Search for the cell housing the specified text and yield its [X, Y] center coordinate. 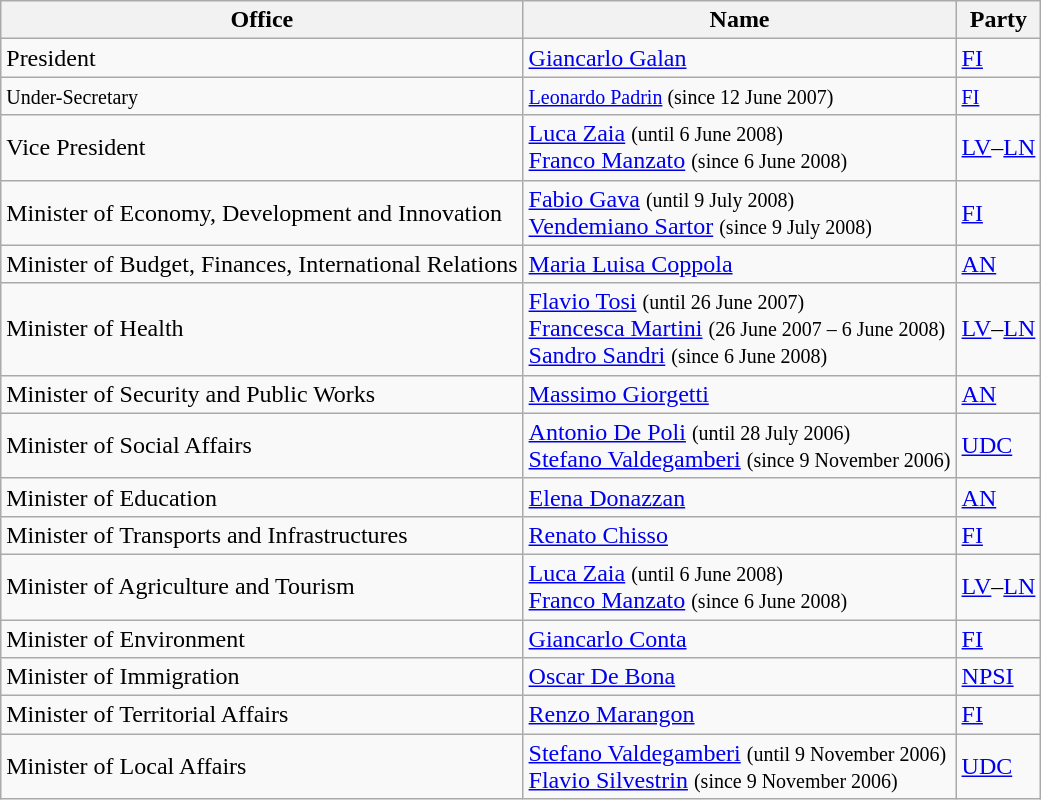
Minister of Social Affairs [262, 446]
Giancarlo Conta [740, 639]
Office [262, 20]
Minister of Local Affairs [262, 766]
Party [998, 20]
Minister of Economy, Development and Innovation [262, 212]
Minister of Education [262, 497]
Massimo Giorgetti [740, 394]
Antonio De Poli (until 28 July 2006)Stefano Valdegamberi (since 9 November 2006) [740, 446]
Minister of Budget, Finances, International Relations [262, 264]
Under-Secretary [262, 96]
Maria Luisa Coppola [740, 264]
Minister of Territorial Affairs [262, 715]
Renzo Marangon [740, 715]
Vice President [262, 148]
Elena Donazzan [740, 497]
NPSI [998, 677]
Fabio Gava (until 9 July 2008)Vendemiano Sartor (since 9 July 2008) [740, 212]
Name [740, 20]
Minister of Environment [262, 639]
Oscar De Bona [740, 677]
Minister of Agriculture and Tourism [262, 586]
Minister of Immigration [262, 677]
Minister of Security and Public Works [262, 394]
Flavio Tosi (until 26 June 2007)Francesca Martini (26 June 2007 – 6 June 2008)Sandro Sandri (since 6 June 2008) [740, 329]
Renato Chisso [740, 535]
Minister of Transports and Infrastructures [262, 535]
Giancarlo Galan [740, 58]
Stefano Valdegamberi (until 9 November 2006)Flavio Silvestrin (since 9 November 2006) [740, 766]
Minister of Health [262, 329]
President [262, 58]
Leonardo Padrin (since 12 June 2007) [740, 96]
